Capture the cell that displays the provided text and extract its [x, y] central coordinate. 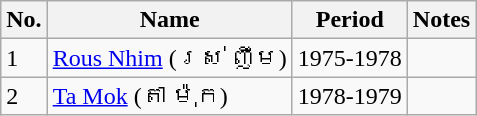
1 [24, 58]
1978-1979 [350, 96]
Period [350, 20]
Name [170, 20]
No. [24, 20]
Ta Mok (តា ម៉ុក) [170, 96]
Rous Nhim (រស់ ញឹម) [170, 58]
2 [24, 96]
Notes [441, 20]
1975-1978 [350, 58]
